Identify which cell holds the provided text, then report its [X, Y] central coordinate. 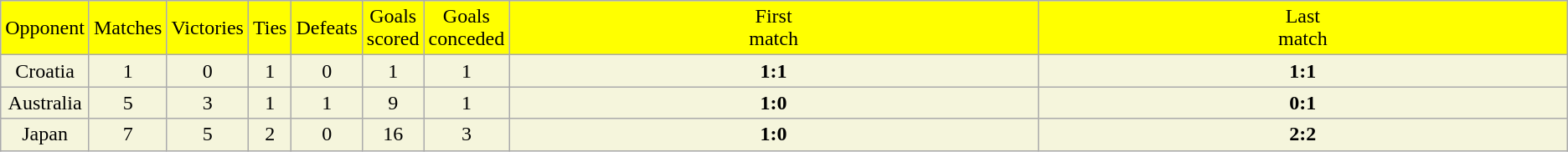
Japan [45, 134]
9 [393, 103]
7 [127, 134]
Matches [127, 28]
Australia [45, 103]
Last match [1302, 28]
Goals scored [393, 28]
Goals conceded [467, 28]
Defeats [327, 28]
0:1 [1302, 103]
First match [774, 28]
Opponent [45, 28]
Croatia [45, 71]
Victories [208, 28]
16 [393, 134]
2:2 [1302, 134]
Ties [270, 28]
2 [270, 134]
